Capture the cell that displays the provided text and extract its [X, Y] central coordinate. 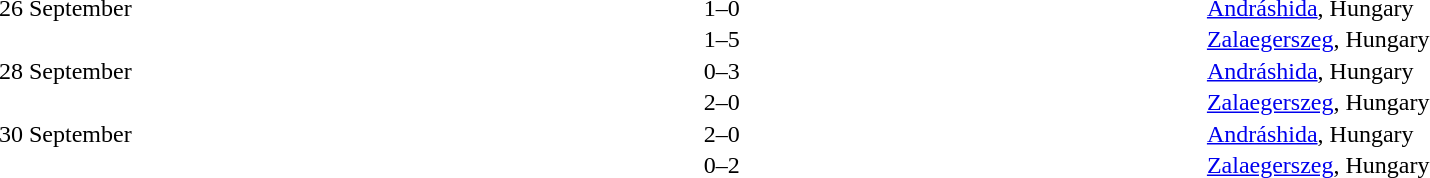
1–5 [722, 39]
0–3 [722, 71]
